Scan for the cell matching the given text and deliver its (X, Y) coordinate at center. 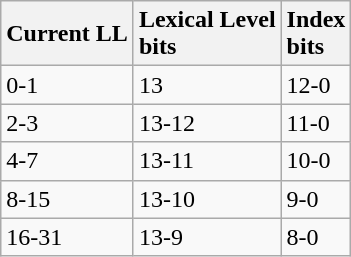
4-7 (68, 161)
8-0 (316, 237)
13 (207, 85)
9-0 (316, 199)
13-9 (207, 237)
13-10 (207, 199)
2-3 (68, 123)
11-0 (316, 123)
Lexical Levelbits (207, 34)
Current LL (68, 34)
0-1 (68, 85)
13-11 (207, 161)
Indexbits (316, 34)
13-12 (207, 123)
16-31 (68, 237)
10-0 (316, 161)
8-15 (68, 199)
12-0 (316, 85)
